Determine the [X, Y] coordinate at the center of the cell enclosing the given text.  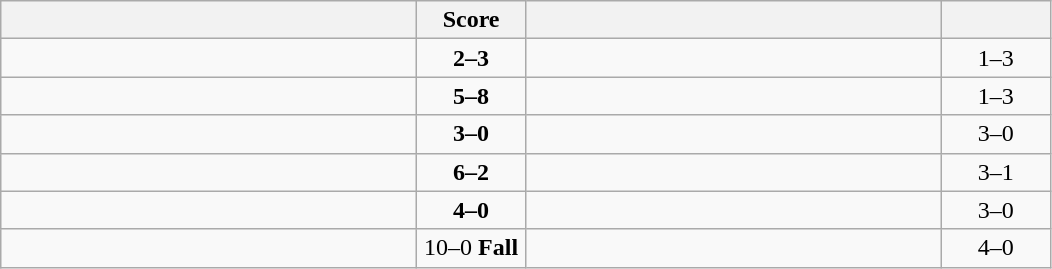
6–2 [472, 172]
2–3 [472, 58]
Score [472, 20]
3–1 [996, 172]
10–0 Fall [472, 248]
5–8 [472, 96]
